Extract the (X, Y) coordinate from the center of the cell holding the provided text.  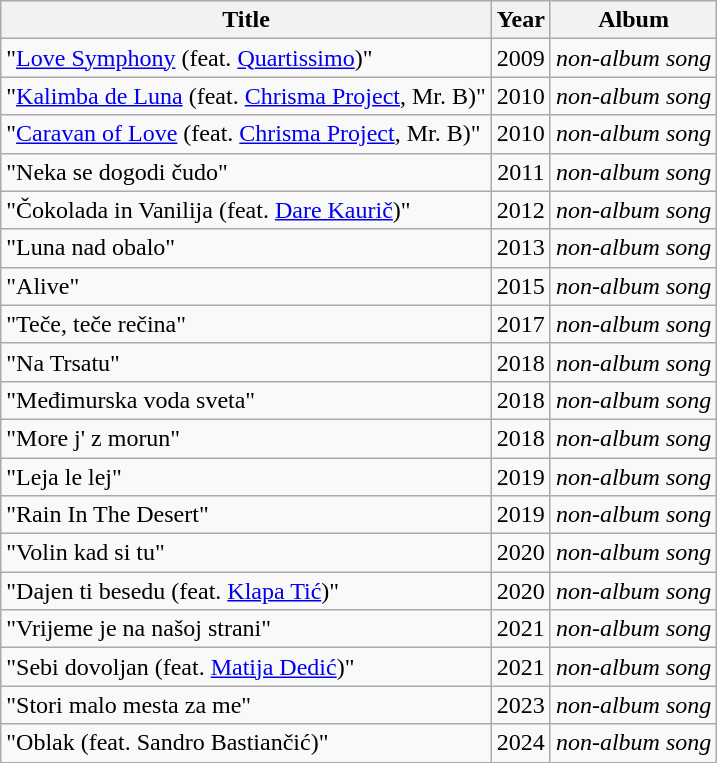
Year (520, 20)
"More j' z morun" (246, 438)
"Alive" (246, 286)
"Sebi dovoljan (feat. Matija Dedić)" (246, 667)
2011 (520, 172)
Title (246, 20)
2012 (520, 210)
"Dajen ti besedu (feat. Klapa Tić)" (246, 591)
2024 (520, 743)
"Leja le lej" (246, 477)
2017 (520, 324)
2013 (520, 248)
"Vrijeme je na našoj strani" (246, 629)
"Luna nad obalo" (246, 248)
Album (633, 20)
"Neka se dogodi čudo" (246, 172)
"Caravan of Love (feat. Chrisma Project, Mr. B)" (246, 134)
"Međimurska voda sveta" (246, 400)
"Rain In The Desert" (246, 515)
"Love Symphony (feat. Quartissimo)" (246, 58)
2015 (520, 286)
2009 (520, 58)
"Volin kad si tu" (246, 553)
2023 (520, 705)
"Na Trsatu" (246, 362)
"Stori malo mesta za me" (246, 705)
"Kalimba de Luna (feat. Chrisma Project, Mr. B)" (246, 96)
"Oblak (feat. Sandro Bastiančić)" (246, 743)
"Čokolada in Vanilija (feat. Dare Kaurič)" (246, 210)
"Teče, teče rečina" (246, 324)
